For the text-containing cell, return its midpoint in (x, y) coordinate format. 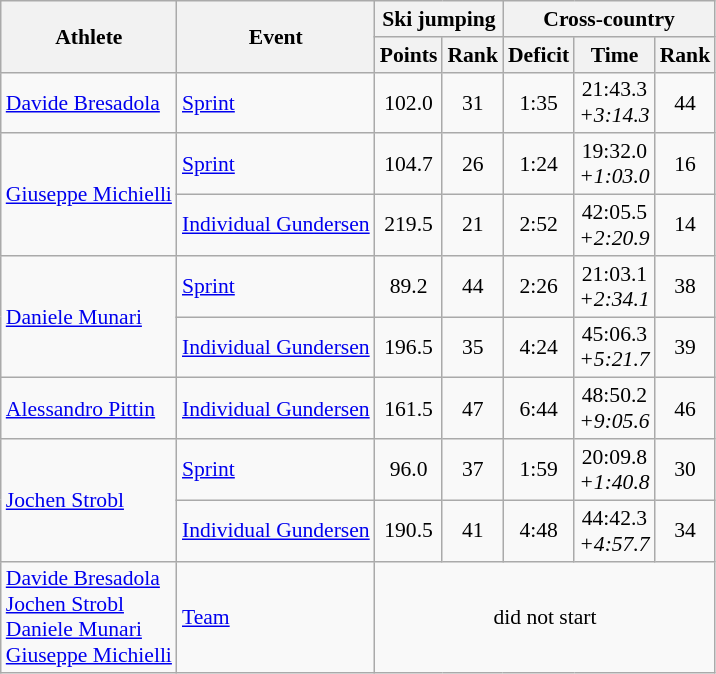
2:26 (538, 286)
104.7 (409, 164)
16 (686, 164)
did not start (545, 617)
42:05.5 +2:20.9 (614, 226)
1:35 (538, 102)
89.2 (409, 286)
190.5 (409, 530)
Cross-country (609, 19)
21:03.1 +2:34.1 (614, 286)
Deficit (538, 55)
30 (686, 470)
4:48 (538, 530)
45:06.3 +5:21.7 (614, 348)
Daniele Munari (89, 317)
161.5 (409, 408)
34 (686, 530)
4:24 (538, 348)
44:42.3 +4:57.7 (614, 530)
Giuseppe Michielli (89, 195)
37 (472, 470)
96.0 (409, 470)
Points (409, 55)
Team (276, 617)
Davide BresadolaJochen StroblDaniele MunariGiuseppe Michielli (89, 617)
14 (686, 226)
Davide Bresadola (89, 102)
Jochen Strobl (89, 500)
48:50.2 +9:05.6 (614, 408)
219.5 (409, 226)
38 (686, 286)
Ski jumping (439, 19)
196.5 (409, 348)
1:24 (538, 164)
6:44 (538, 408)
31 (472, 102)
1:59 (538, 470)
47 (472, 408)
26 (472, 164)
Athlete (89, 36)
41 (472, 530)
35 (472, 348)
46 (686, 408)
20:09.8 +1:40.8 (614, 470)
Time (614, 55)
19:32.0 +1:03.0 (614, 164)
21:43.3 +3:14.3 (614, 102)
39 (686, 348)
Alessandro Pittin (89, 408)
Event (276, 36)
2:52 (538, 226)
102.0 (409, 102)
21 (472, 226)
